Detect which cell encompasses the target text, then output its (x, y) center coordinate. 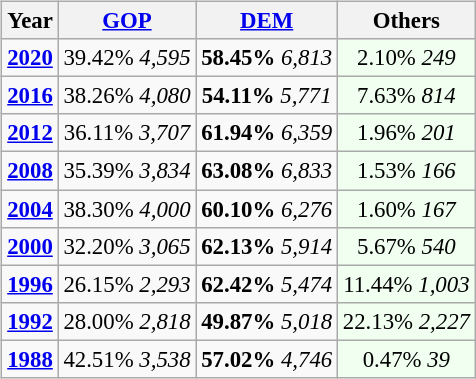
38.30% 4,000 (127, 209)
7.63% 814 (406, 96)
57.02% 4,746 (267, 359)
60.10% 6,276 (267, 209)
2020 (30, 58)
11.44% 1,003 (406, 284)
2004 (30, 209)
2016 (30, 96)
35.39% 3,834 (127, 171)
1.96% 201 (406, 133)
2000 (30, 246)
39.42% 4,595 (127, 58)
2.10% 249 (406, 58)
62.42% 5,474 (267, 284)
Year (30, 21)
63.08% 6,833 (267, 171)
36.11% 3,707 (127, 133)
1996 (30, 284)
1.53% 166 (406, 171)
42.51% 3,538 (127, 359)
61.94% 6,359 (267, 133)
DEM (267, 21)
49.87% 5,018 (267, 321)
1.60% 167 (406, 209)
1988 (30, 359)
26.15% 2,293 (127, 284)
22.13% 2,227 (406, 321)
GOP (127, 21)
Others (406, 21)
2012 (30, 133)
2008 (30, 171)
28.00% 2,818 (127, 321)
5.67% 540 (406, 246)
38.26% 4,080 (127, 96)
0.47% 39 (406, 359)
54.11% 5,771 (267, 96)
62.13% 5,914 (267, 246)
32.20% 3,065 (127, 246)
58.45% 6,813 (267, 58)
1992 (30, 321)
